Pinpoint the cell where the given text exists, returning its [x, y] midpoint coordinate. 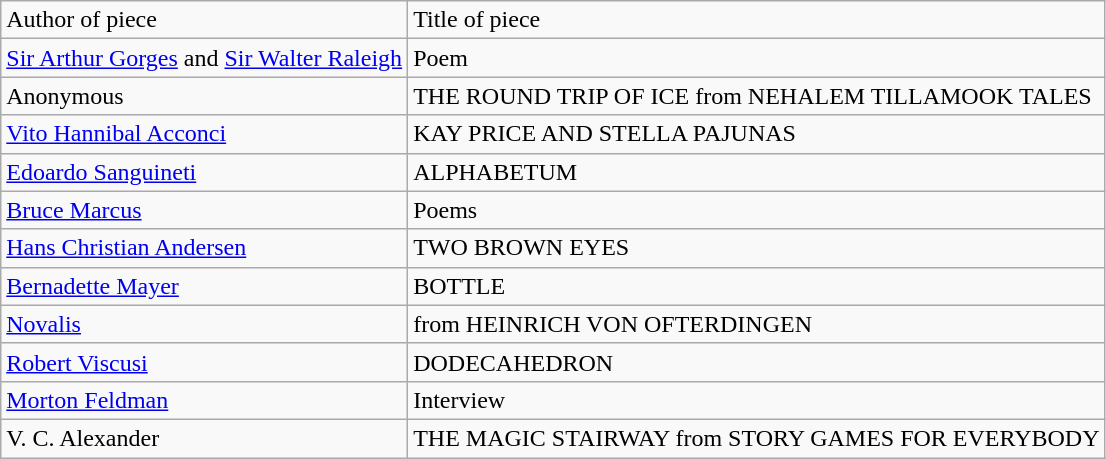
from HEINRICH VON OFTERDINGEN [756, 324]
Hans Christian Andersen [204, 248]
V. C. Alexander [204, 438]
BOTTLE [756, 286]
Novalis [204, 324]
Sir Arthur Gorges and Sir Walter Raleigh [204, 58]
Interview [756, 400]
TWO BROWN EYES [756, 248]
Bernadette Mayer [204, 286]
Poems [756, 210]
Edoardo Sanguineti [204, 172]
Bruce Marcus [204, 210]
ALPHABETUM [756, 172]
Title of piece [756, 20]
Vito Hannibal Acconci [204, 134]
THE ROUND TRIP OF ICE from NEHALEM TILLAMOOK TALES [756, 96]
THE MAGIC STAIRWAY from STORY GAMES FOR EVERYBODY [756, 438]
Poem [756, 58]
Robert Viscusi [204, 362]
Morton Feldman [204, 400]
KAY PRICE AND STELLA PAJUNAS [756, 134]
DODECAHEDRON [756, 362]
Anonymous [204, 96]
Author of piece [204, 20]
